Detect which cell encompasses the target text, then output its (X, Y) center coordinate. 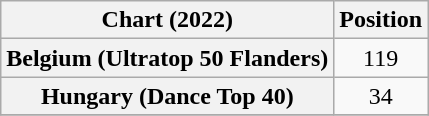
Belgium (Ultratop 50 Flanders) (168, 58)
Hungary (Dance Top 40) (168, 96)
119 (381, 58)
34 (381, 96)
Chart (2022) (168, 20)
Position (381, 20)
